Scan for the cell matching the given text and deliver its (X, Y) coordinate at center. 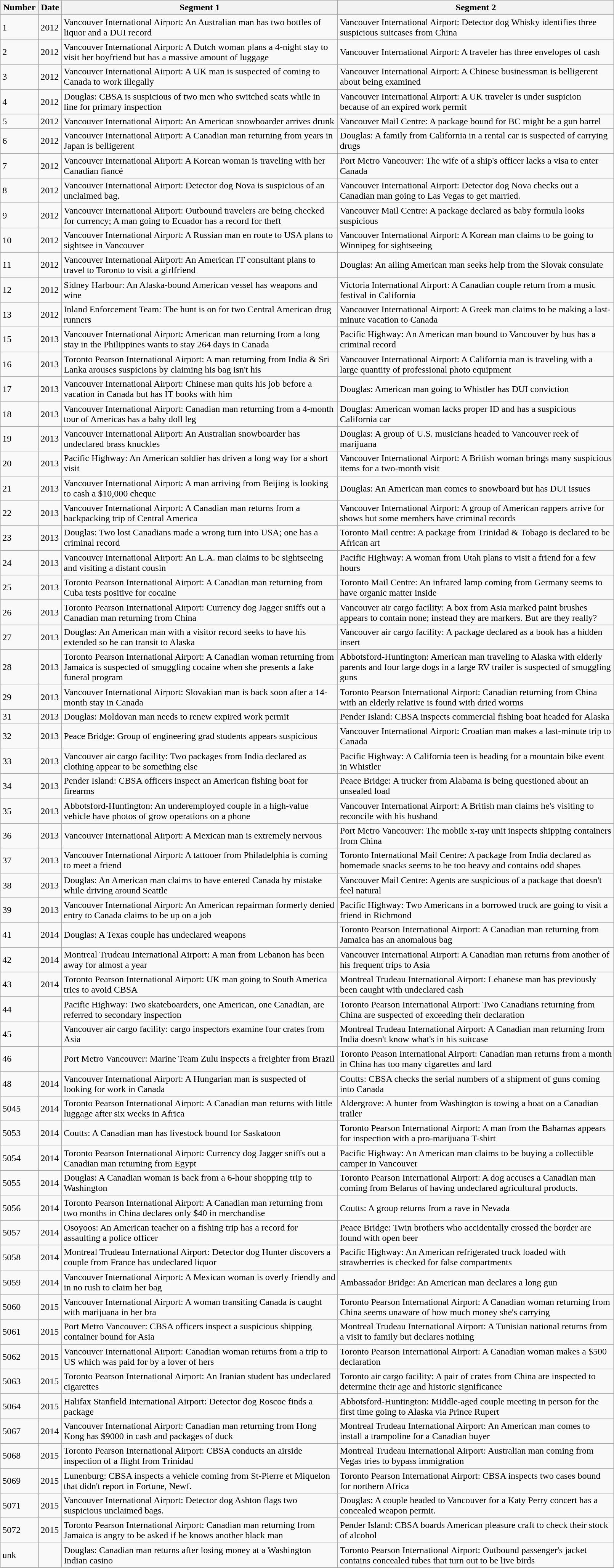
Toronto International Mail Centre: A package from India declared as homemade snacks seems to be too heavy and contains odd shapes (476, 860)
Segment 1 (200, 8)
Vancouver International Airport: An American repairman formerly denied entry to Canada claims to be up on a job (200, 910)
Toronto air cargo facility: A pair of crates from China are inspected to determine their age and historic significance (476, 1381)
Vancouver International Airport: Detector dog Ashton flags two suspicious unclaimed bags. (200, 1505)
5055 (19, 1183)
5062 (19, 1357)
Toronto Pearson International Airport: Canadian man returning from Jamaica is angry to be asked if he knows another black man (200, 1531)
Vancouver International Airport: Croatian man makes a last-minute trip to Canada (476, 737)
Abbotsford-Huntington: Middle-aged couple meeting in person for the first time going to Alaska via Prince Rupert (476, 1406)
Toronto Pearson International Airport: A man from the Bahamas appears for inspection with a pro-marijuana T-shirt (476, 1133)
Douglas: An American man comes to snowboard but has DUI issues (476, 488)
Vancouver International Airport: American man returning from a long stay in the Philippines wants to stay 264 days in Canada (200, 339)
24 (19, 563)
Douglas: An ailing American man seeks help from the Slovak consulate (476, 265)
Douglas: An American man claims to have entered Canada by mistake while driving around Seattle (200, 885)
Pacific Highway: An American soldier has driven a long way for a short visit (200, 464)
45 (19, 1034)
Pacific Highway: A California teen is heading for a mountain bike event in Whistler (476, 761)
Vancouver air cargo facility: A box from Asia marked paint brushes appears to contain none; instead they are markers. But are they really? (476, 612)
Douglas: A Texas couple has undeclared weapons (200, 935)
7 (19, 165)
15 (19, 339)
Vancouver International Airport: A man arriving from Beijing is looking to cash a $10,000 cheque (200, 488)
37 (19, 860)
Douglas: An American man with a visitor record seeks to have his extended so he can transit to Alaska (200, 637)
Toronto Pearson International Airport: Outbound passenger's jacket contains concealed tubes that turn out to be live birds (476, 1555)
Douglas: Two lost Canadians made a wrong turn into USA; one has a criminal record (200, 538)
Toronto Pearson International Airport: CBSA inspects two cases bound for northern Africa (476, 1480)
4 (19, 101)
Aldergrove: A hunter from Washington is towing a boat on a Canadian trailer (476, 1109)
Toronto Pearson International Airport: Two Canadians returning from China are suspected of exceeding their declaration (476, 1009)
5056 (19, 1208)
Pacific Highway: An American man bound to Vancouver by bus has a criminal record (476, 339)
Douglas: American man going to Whistler has DUI conviction (476, 389)
Montreal Trudeau International Airport: A Canadian man returning from India doesn't know what's in his suitcase (476, 1034)
Vancouver International Airport: An Australian snowboarder has undeclared brass knuckles (200, 439)
Segment 2 (476, 8)
Halifax Stanfield International Airport: Detector dog Roscoe finds a package (200, 1406)
Vancouver International Airport: A Chinese businessman is belligerent about being examined (476, 77)
Pacific Highway: Two skateboarders, one American, one Canadian, are referred to secondary inspection (200, 1009)
Abbotsford-Huntington: An underemployed couple in a high-value vehicle have photos of grow operations on a phone (200, 811)
Vancouver International Airport: An Australian man has two bottles of liquor and a DUI record (200, 27)
Vancouver air cargo facility: cargo inspectors examine four crates from Asia (200, 1034)
Vancouver International Airport: A Korean man claims to be going to Winnipeg for sightseeing (476, 240)
Douglas: A group of U.S. musicians headed to Vancouver reek of marijuana (476, 439)
Vancouver International Airport: Detector dog Nova is suspicious of an unclaimed bag. (200, 191)
Toronto Pearson International Airport: A Canadian man returns with little luggage after six weeks in Africa (200, 1109)
Douglas: A couple headed to Vancouver for a Katy Perry concert has a concealed weapon permit. (476, 1505)
Port Metro Vancouver: CBSA officers inspect a suspicious shipping container bound for Asia (200, 1332)
Pender Island: CBSA officers inspect an American fishing boat for firearms (200, 786)
Osoyoos: An American teacher on a fishing trip has a record for assaulting a police officer (200, 1232)
Douglas: Canadian man returns after losing money at a Washington Indian casino (200, 1555)
Toronto Pearson International Airport: A man returning from India & Sri Lanka arouses suspicions by claiming his bag isn't his (200, 365)
Vancouver Mail Centre: A package declared as baby formula looks suspicious (476, 215)
Toronto Mail Centre: An infrared lamp coming from Germany seems to have organic matter inside (476, 587)
Montreal Trudeau International Airport: A Tunisian national returns from a visit to family but declares nothing (476, 1332)
Toronto Pearson International Airport: UK man going to South America tries to avoid CBSA (200, 985)
48 (19, 1084)
Vancouver International Airport: A British woman brings many suspicious items for a two-month visit (476, 464)
Douglas: CBSA is suspicious of two men who switched seats while in line for primary inspection (200, 101)
Toronto Pearson International Airport: A dog accuses a Canadian man coming from Belarus of having undeclared agricultural products. (476, 1183)
46 (19, 1059)
1 (19, 27)
Vancouver International Airport: A UK man is suspected of coming to Canada to work illegally (200, 77)
6 (19, 141)
Douglas: A Canadian woman is back from a 6-hour shopping trip to Washington (200, 1183)
Sidney Harbour: An Alaska-bound American vessel has weapons and wine (200, 290)
Montreal Trudeau International Airport: A man from Lebanon has been away for almost a year (200, 959)
Vancouver International Airport: Detector dog Whisky identifies three suspicious suitcases from China (476, 27)
Coutts: A Canadian man has livestock bound for Saskatoon (200, 1133)
Vancouver International Airport: A Dutch woman plans a 4-night stay to visit her boyfriend but has a massive amount of luggage (200, 52)
Toronto Pearson International Airport: Currency dog Jagger sniffs out a Canadian man returning from China (200, 612)
Vancouver International Airport: A Korean woman is traveling with her Canadian fiancé (200, 165)
5063 (19, 1381)
Douglas: American woman lacks proper ID and has a suspicious California car (476, 414)
5069 (19, 1480)
20 (19, 464)
Ambassador Bridge: An American man declares a long gun (476, 1282)
Abbotsford-Huntington: American man traveling to Alaska with elderly parents and four large dogs in a large RV trailer is suspected of smuggling guns (476, 667)
Peace Bridge: Twin brothers who accidentally crossed the border are found with open beer (476, 1232)
35 (19, 811)
Vancouver International Airport: A Canadian man returning from years in Japan is belligerent (200, 141)
Vancouver International Airport: A tattooer from Philadelphia is coming to meet a friend (200, 860)
13 (19, 315)
Montreal Trudeau International Airport: Australian man coming from Vegas tries to bypass immigration (476, 1456)
36 (19, 836)
Vancouver International Airport: A California man is traveling with a large quantity of professional photo equipment (476, 365)
Vancouver Mail Centre: Agents are suspicious of a package that doesn't feel natural (476, 885)
Pender Island: CBSA inspects commercial fishing boat headed for Alaska (476, 717)
Vancouver International Airport: A Mexican woman is overly friendly and in no rush to claim her bag (200, 1282)
Vancouver International Airport: A Canadian man returns from a backpacking trip of Central America (200, 513)
29 (19, 697)
Douglas: A family from California in a rental car is suspected of carrying drugs (476, 141)
22 (19, 513)
Montreal Trudeau International Airport: An American man comes to install a trampoline for a Canadian buyer (476, 1431)
32 (19, 737)
Vancouver International Airport: A Hungarian man is suspected of looking for work in Canada (200, 1084)
Pacific Highway: An American man claims to be buying a collectible camper in Vancouver (476, 1158)
Vancouver International Airport: An American snowboarder arrives drunk (200, 121)
5064 (19, 1406)
17 (19, 389)
41 (19, 935)
28 (19, 667)
5053 (19, 1133)
Vancouver International Airport: A Canadian man returns from another of his frequent trips to Asia (476, 959)
Pacific Highway: A woman from Utah plans to visit a friend for a few hours (476, 563)
5057 (19, 1232)
5068 (19, 1456)
Vancouver air cargo facility: Two packages from India declared as clothing appear to be something else (200, 761)
Montreal Trudeau International Airport: Lebanese man has previously been caught with undeclared cash (476, 985)
19 (19, 439)
25 (19, 587)
Toronto Pearson International Airport: Currency dog Jagger sniffs out a Canadian man returning from Egypt (200, 1158)
Peace Bridge: A trucker from Alabama is being questioned about an unsealed load (476, 786)
31 (19, 717)
9 (19, 215)
16 (19, 365)
43 (19, 985)
Coutts: A group returns from a rave in Nevada (476, 1208)
Vancouver air cargo facility: A package declared as a book has a hidden insert (476, 637)
Vancouver International Airport: Canadian man returning from Hong Kong has $9000 in cash and packages of duck (200, 1431)
5071 (19, 1505)
5 (19, 121)
Vancouver International Airport: A Greek man claims to be making a last-minute vacation to Canada (476, 315)
5045 (19, 1109)
Pender Island: CBSA boards American pleasure craft to check their stock of alcohol (476, 1531)
18 (19, 414)
Toronto Peason International Airport: Canadian man returns from a month in China has too many cigarettes and lard (476, 1059)
Vancouver International Airport: An L.A. man claims to be sightseeing and visiting a distant cousin (200, 563)
5072 (19, 1531)
11 (19, 265)
Toronto Pearson International Airport: A Canadian woman returning from China seems unaware of how much money she's carrying (476, 1307)
Number (19, 8)
Vancouver International Airport: An American IT consultant plans to travel to Toronto to visit a girlfriend (200, 265)
2 (19, 52)
Vancouver International Airport: Canadian woman returns from a trip to US which was paid for by a lover of hers (200, 1357)
Port Metro Vancouver: The wife of a ship's officer lacks a visa to enter Canada (476, 165)
Pacific Highway: Two Americans in a borrowed truck are going to visit a friend in Richmond (476, 910)
42 (19, 959)
5059 (19, 1282)
23 (19, 538)
5058 (19, 1258)
5061 (19, 1332)
Toronto Pearson International Airport: A Canadian woman makes a $500 declaration (476, 1357)
Pacific Highway: An American refrigerated truck loaded with strawberries is checked for false compartments (476, 1258)
Lunenburg: CBSA inspects a vehicle coming from St-Pierre et Miquelon that didn't report in Fortune, Newf. (200, 1480)
Port Metro Vancouver: The mobile x-ray unit inspects shipping containers from China (476, 836)
Date (50, 8)
10 (19, 240)
Vancouver International Airport: A Russian man en route to USA plans to sightsee in Vancouver (200, 240)
3 (19, 77)
Vancouver International Airport: A British man claims he's visiting to reconcile with his husband (476, 811)
Toronto Mail centre: A package from Trinidad & Tobago is declared to be African art (476, 538)
5067 (19, 1431)
Douglas: Moldovan man needs to renew expired work permit (200, 717)
Vancouver International Airport: A traveler has three envelopes of cash (476, 52)
39 (19, 910)
Vancouver International Airport: Outbound travelers are being checked for currency; A man going to Ecuador has a record for theft (200, 215)
26 (19, 612)
8 (19, 191)
12 (19, 290)
Port Metro Vancouver: Marine Team Zulu inspects a freighter from Brazil (200, 1059)
Peace Bridge: Group of engineering grad students appears suspicious (200, 737)
Toronto Pearson International Airport: A Canadian man returning from Cuba tests positive for cocaine (200, 587)
Vancouver International Airport: Detector dog Nova checks out a Canadian man going to Las Vegas to get married. (476, 191)
33 (19, 761)
Montreal Trudeau International Airport: Detector dog Hunter discovers a couple from France has undeclared liquor (200, 1258)
Toronto Pearson International Airport: CBSA conducts an airside inspection of a flight from Trinidad (200, 1456)
Vancouver International Airport: A UK traveler is under suspicion because of an expired work permit (476, 101)
Vancouver International Airport: Slovakian man is back soon after a 14-month stay in Canada (200, 697)
44 (19, 1009)
Victoria International Airport: A Canadian couple return from a music festival in California (476, 290)
34 (19, 786)
Vancouver International Airport: A group of American rappers arrive for shows but some members have criminal records (476, 513)
unk (19, 1555)
Toronto Pearson International Airport: An Iranian student has undeclared cigarettes (200, 1381)
Vancouver International Airport: Chinese man quits his job before a vacation in Canada but has IT books with him (200, 389)
38 (19, 885)
Vancouver Mail Centre: A package bound for BC might be a gun barrel (476, 121)
21 (19, 488)
Inland Enforcement Team: The hunt is on for two Central American drug runners (200, 315)
Vancouver International Airport: A Mexican man is extremely nervous (200, 836)
Toronto Pearson International Airport: A Canadian man returning from two months in China declares only $40 in merchandise (200, 1208)
Toronto Pearson International Airport: Canadian returning from China with an elderly relative is found with dried worms (476, 697)
5054 (19, 1158)
Vancouver International Airport: Canadian man returning from a 4-month tour of Americas has a baby doll leg (200, 414)
5060 (19, 1307)
Vancouver International Airport: A woman transiting Canada is caught with marijuana in her bra (200, 1307)
Toronto Pearson International Airport: A Canadian man returning from Jamaica has an anomalous bag (476, 935)
27 (19, 637)
Coutts: CBSA checks the serial numbers of a shipment of guns coming into Canada (476, 1084)
